Identify which cell holds the provided text, then report its (x, y) central coordinate. 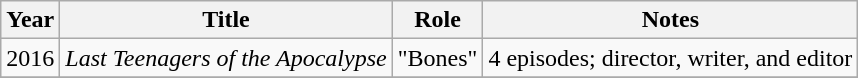
Last Teenagers of the Apocalypse (226, 58)
2016 (30, 58)
"Bones" (438, 58)
Year (30, 20)
4 episodes; director, writer, and editor (670, 58)
Notes (670, 20)
Role (438, 20)
Title (226, 20)
